For the text-containing cell, return its midpoint in (X, Y) coordinate format. 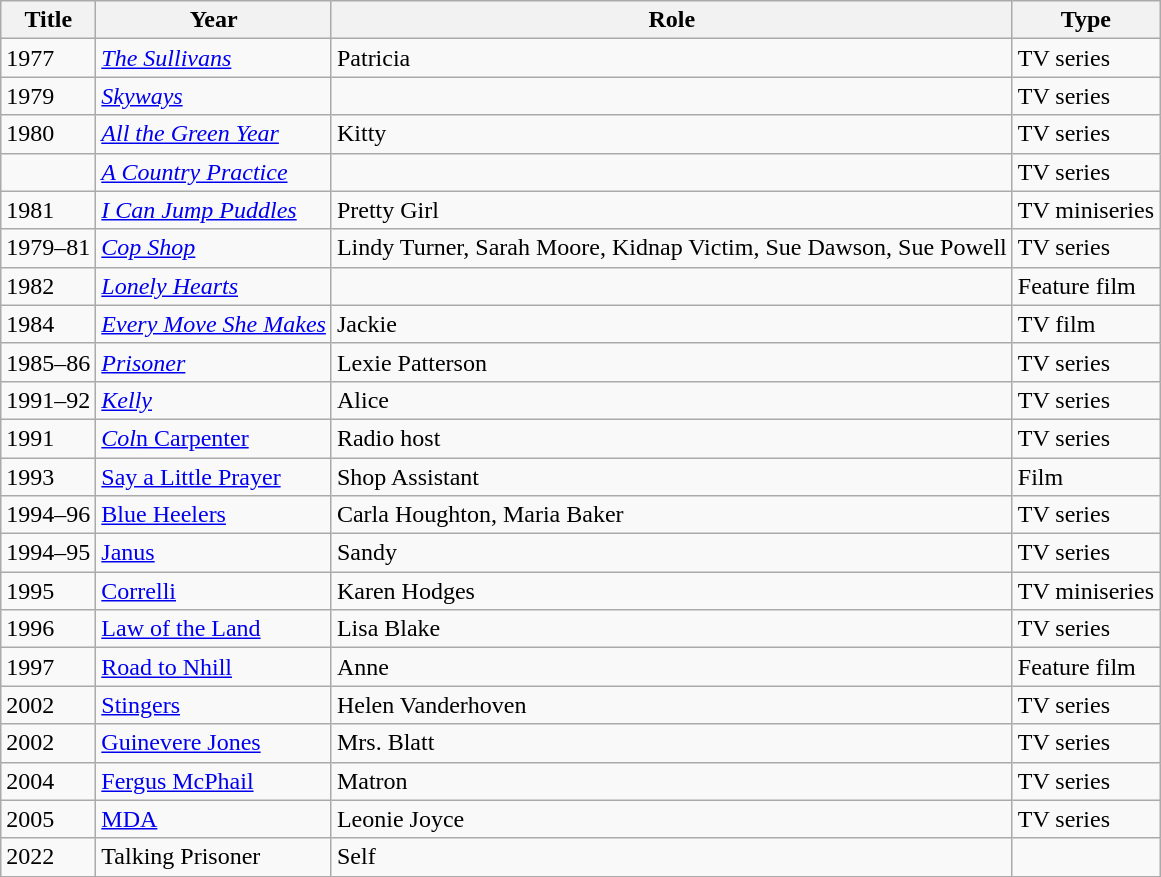
Year (214, 20)
Lonely Hearts (214, 286)
2005 (48, 819)
Janus (214, 553)
1979 (48, 96)
1977 (48, 58)
Correlli (214, 591)
1995 (48, 591)
1982 (48, 286)
Say a Little Prayer (214, 477)
1991 (48, 438)
1993 (48, 477)
MDA (214, 819)
Kitty (672, 134)
1979–81 (48, 248)
I Can Jump Puddles (214, 210)
Stingers (214, 705)
Fergus McPhail (214, 781)
Alice (672, 400)
2022 (48, 857)
Carla Houghton, Maria Baker (672, 515)
Mrs. Blatt (672, 743)
Lindy Turner, Sarah Moore, Kidnap Victim, Sue Dawson, Sue Powell (672, 248)
Pretty Girl (672, 210)
The Sullivans (214, 58)
Helen Vanderhoven (672, 705)
1985–86 (48, 362)
Anne (672, 667)
Self (672, 857)
A Country Practice (214, 172)
Every Move She Makes (214, 324)
1984 (48, 324)
1980 (48, 134)
Type (1086, 20)
Blue Heelers (214, 515)
TV film (1086, 324)
1994–96 (48, 515)
Sandy (672, 553)
Jackie (672, 324)
Film (1086, 477)
Skyways (214, 96)
Kelly (214, 400)
1996 (48, 629)
Coln Carpenter (214, 438)
Cop Shop (214, 248)
Prisoner (214, 362)
Karen Hodges (672, 591)
1994–95 (48, 553)
Law of the Land (214, 629)
Guinevere Jones (214, 743)
Talking Prisoner (214, 857)
Shop Assistant (672, 477)
Patricia (672, 58)
All the Green Year (214, 134)
1997 (48, 667)
Radio host (672, 438)
2004 (48, 781)
Lisa Blake (672, 629)
Leonie Joyce (672, 819)
Lexie Patterson (672, 362)
Matron (672, 781)
Role (672, 20)
1981 (48, 210)
Road to Nhill (214, 667)
1991–92 (48, 400)
Title (48, 20)
